Output the (x, y) coordinate of the center of the cell containing the given text.  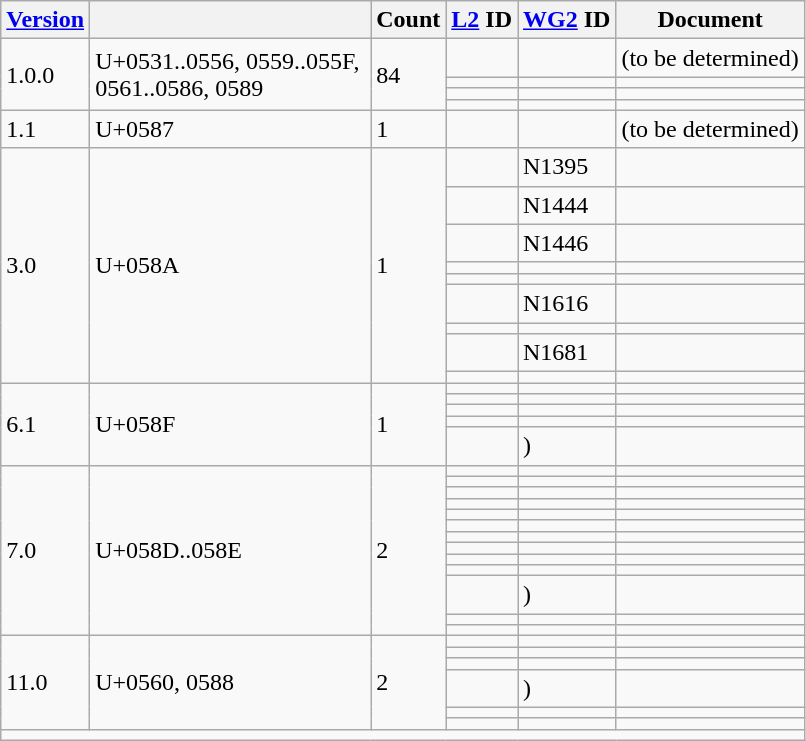
U+058D..058E (230, 550)
N1395 (567, 167)
Count (408, 20)
U+0560, 0588 (230, 682)
U+058F (230, 424)
U+0587 (230, 129)
L2 ID (482, 20)
1.0.0 (46, 74)
7.0 (46, 550)
N1681 (567, 353)
6.1 (46, 424)
U+058A (230, 266)
WG2 ID (567, 20)
Version (46, 20)
N1616 (567, 303)
3.0 (46, 266)
N1446 (567, 243)
Document (710, 20)
84 (408, 74)
1.1 (46, 129)
U+0531..0556, 0559..055F, 0561..0586, 0589 (230, 74)
11.0 (46, 682)
N1444 (567, 205)
